Output the (x, y) coordinate of the center of the cell containing the given text.  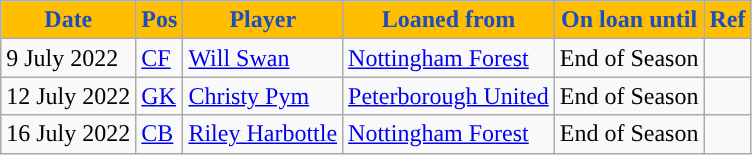
12 July 2022 (68, 96)
Peterborough United (449, 96)
On loan until (629, 20)
Will Swan (263, 58)
CB (160, 134)
9 July 2022 (68, 58)
Pos (160, 20)
16 July 2022 (68, 134)
CF (160, 58)
Loaned from (449, 20)
Player (263, 20)
Christy Pym (263, 96)
GK (160, 96)
Riley Harbottle (263, 134)
Date (68, 20)
Ref (728, 20)
